Return (X, Y) of the center of cell containing provided text 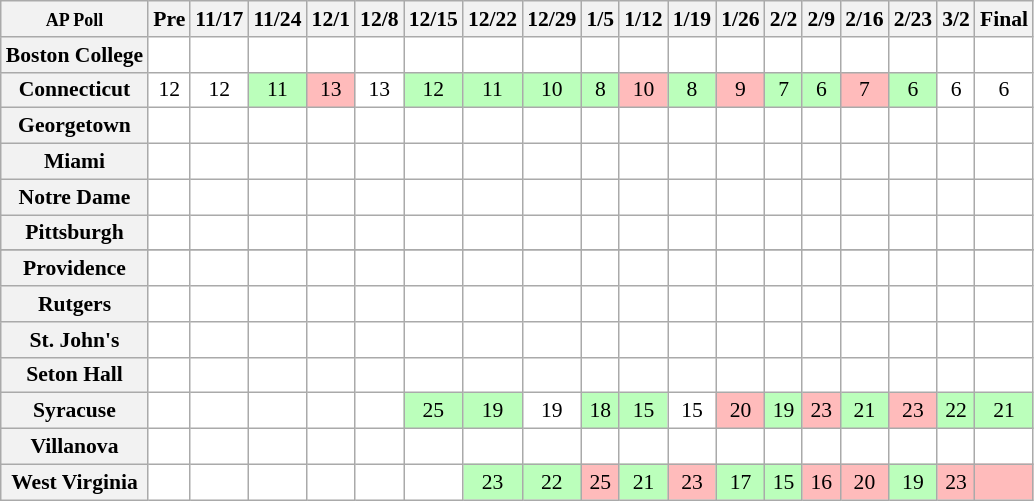
2/9 (821, 19)
16 (821, 482)
Final (1004, 19)
St. John's (74, 340)
9 (740, 90)
11/24 (277, 19)
1/5 (600, 19)
Boston College (74, 55)
Seton Hall (74, 375)
12/22 (492, 19)
Pittsburgh (74, 233)
2/23 (914, 19)
Notre Dame (74, 197)
18 (600, 411)
Villanova (74, 447)
2/2 (784, 19)
17 (740, 482)
Providence (74, 269)
11/17 (219, 19)
Syracuse (74, 411)
Pre (169, 19)
Miami (74, 162)
12/15 (434, 19)
AP Poll (74, 19)
West Virginia (74, 482)
2/16 (864, 19)
1/12 (644, 19)
1/19 (692, 19)
Connecticut (74, 90)
Georgetown (74, 126)
1/26 (740, 19)
3/2 (956, 19)
12/1 (332, 19)
12/29 (552, 19)
Rutgers (74, 304)
12/8 (380, 19)
